Return (X, Y) of the center of cell containing provided text 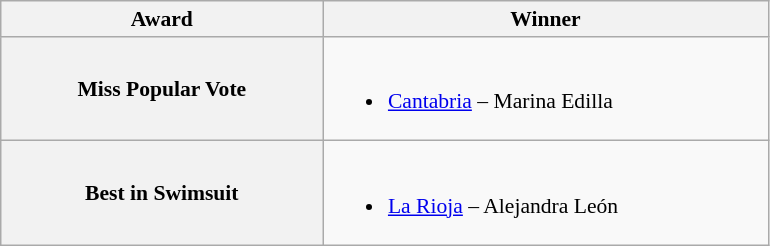
Miss Popular Vote (162, 89)
Cantabria – Marina Edilla (546, 89)
Winner (546, 19)
La Rioja – Alejandra León (546, 193)
Best in Swimsuit (162, 193)
Award (162, 19)
